Provide the [X, Y] coordinate of the cell's center where the given text is located.  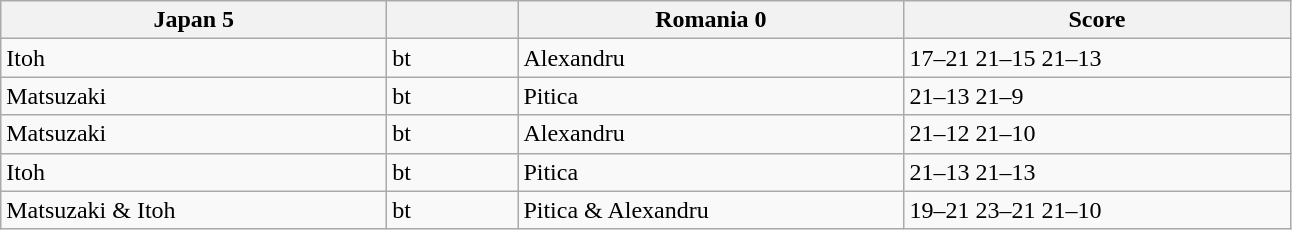
Pitica & Alexandru [711, 210]
19–21 23–21 21–10 [1097, 210]
Romania 0 [711, 20]
Japan 5 [194, 20]
21–13 21–13 [1097, 172]
21–13 21–9 [1097, 96]
Matsuzaki & Itoh [194, 210]
Score [1097, 20]
21–12 21–10 [1097, 134]
17–21 21–15 21–13 [1097, 58]
